Pinpoint the cell where the given text exists, returning its (X, Y) midpoint coordinate. 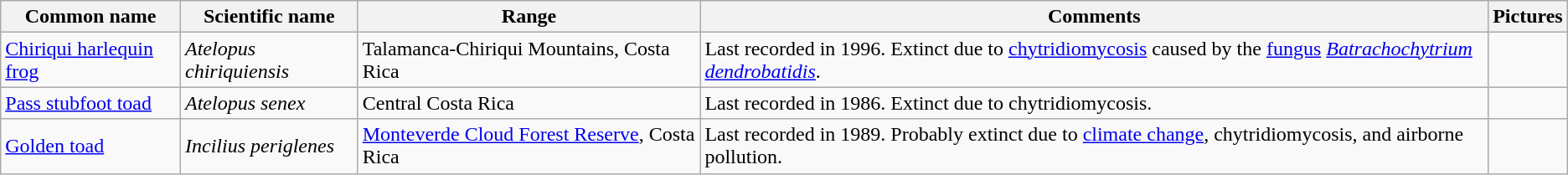
Monteverde Cloud Forest Reserve, Costa Rica (529, 146)
Talamanca-Chiriqui Mountains, Costa Rica (529, 60)
Chiriqui harlequin frog (90, 60)
Incilius periglenes (269, 146)
Scientific name (269, 17)
Atelopus chiriquiensis (269, 60)
Last recorded in 1989. Probably extinct due to climate change, chytridiomycosis, and airborne pollution. (1094, 146)
Pictures (1528, 17)
Comments (1094, 17)
Pass stubfoot toad (90, 103)
Last recorded in 1986. Extinct due to chytridiomycosis. (1094, 103)
Last recorded in 1996. Extinct due to chytridiomycosis caused by the fungus Batrachochytrium dendrobatidis. (1094, 60)
Atelopus senex (269, 103)
Range (529, 17)
Golden toad (90, 146)
Central Costa Rica (529, 103)
Common name (90, 17)
